Locate the cell with the specified text and output its (x, y) center coordinate. 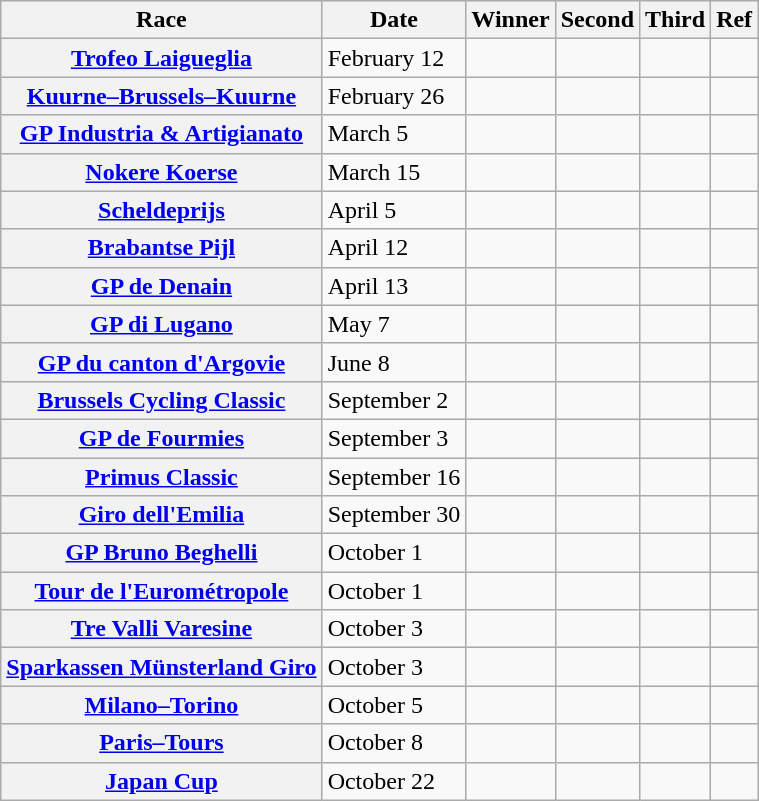
October 22 (394, 781)
March 5 (394, 134)
Sparkassen Münsterland Giro (162, 667)
April 5 (394, 210)
GP du canton d'Argovie (162, 362)
GP de Fourmies (162, 438)
Brabantse Pijl (162, 248)
GP de Denain (162, 286)
Race (162, 20)
June 8 (394, 362)
September 30 (394, 515)
Third (676, 20)
Primus Classic (162, 477)
Brussels Cycling Classic (162, 400)
GP Industria & Artigianato (162, 134)
GP di Lugano (162, 324)
April 13 (394, 286)
October 5 (394, 705)
Kuurne–Brussels–Kuurne (162, 96)
Nokere Koerse (162, 172)
Milano–Torino (162, 705)
October 8 (394, 743)
September 16 (394, 477)
Paris–Tours (162, 743)
Giro dell'Emilia (162, 515)
Date (394, 20)
May 7 (394, 324)
Tour de l'Eurométropole (162, 591)
GP Bruno Beghelli (162, 553)
March 15 (394, 172)
Tre Valli Varesine (162, 629)
Winner (510, 20)
February 26 (394, 96)
September 3 (394, 438)
September 2 (394, 400)
Scheldeprijs (162, 210)
Second (597, 20)
Japan Cup (162, 781)
April 12 (394, 248)
Ref (734, 20)
Trofeo Laigueglia (162, 58)
February 12 (394, 58)
